From the cell containing the given text, extract its center point as [x, y] coordinate. 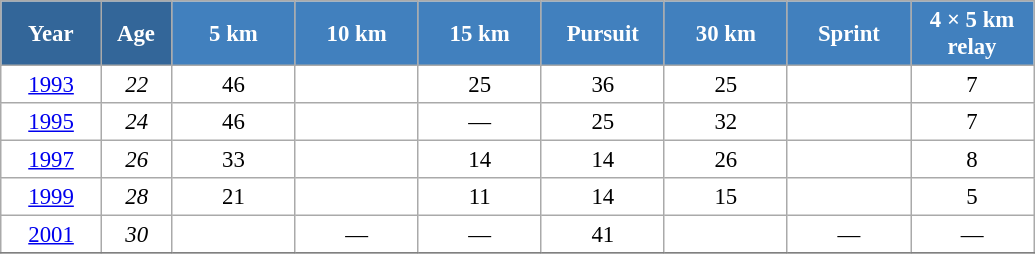
33 [234, 160]
Age [136, 34]
1995 [52, 122]
10 km [356, 34]
22 [136, 85]
28 [136, 197]
24 [136, 122]
Year [52, 34]
5 km [234, 34]
8 [972, 160]
4 × 5 km relay [972, 34]
2001 [52, 235]
5 [972, 197]
32 [726, 122]
1997 [52, 160]
30 [136, 235]
36 [602, 85]
30 km [726, 34]
15 [726, 197]
21 [234, 197]
Pursuit [602, 34]
Sprint [848, 34]
15 km [480, 34]
1999 [52, 197]
41 [602, 235]
1993 [52, 85]
11 [480, 197]
